Scan for the cell matching the given text and deliver its (x, y) coordinate at center. 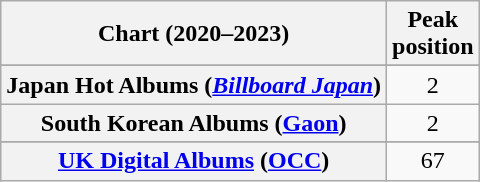
South Korean Albums (Gaon) (194, 123)
Japan Hot Albums (Billboard Japan) (194, 85)
UK Digital Albums (OCC) (194, 161)
Peakposition (433, 34)
67 (433, 161)
Chart (2020–2023) (194, 34)
